Locate the cell with the specified text and output its (x, y) center coordinate. 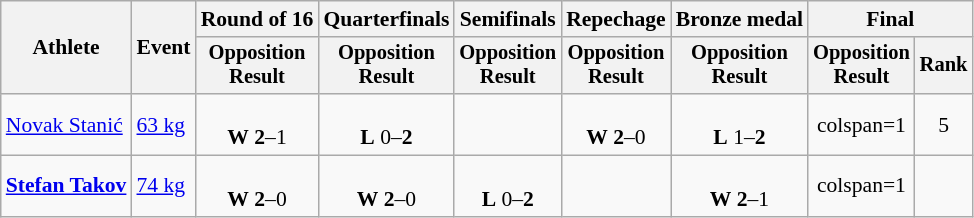
Repechage (616, 19)
Athlete (66, 48)
5 (944, 124)
Semifinals (508, 19)
Quarterfinals (386, 19)
63 kg (163, 124)
Final (890, 19)
Rank (944, 66)
Novak Stanić (66, 124)
Event (163, 48)
Round of 16 (258, 19)
74 kg (163, 186)
Stefan Takov (66, 186)
L 1–2 (740, 124)
Bronze medal (740, 19)
